Output the (X, Y) coordinate of the center of the cell containing the given text.  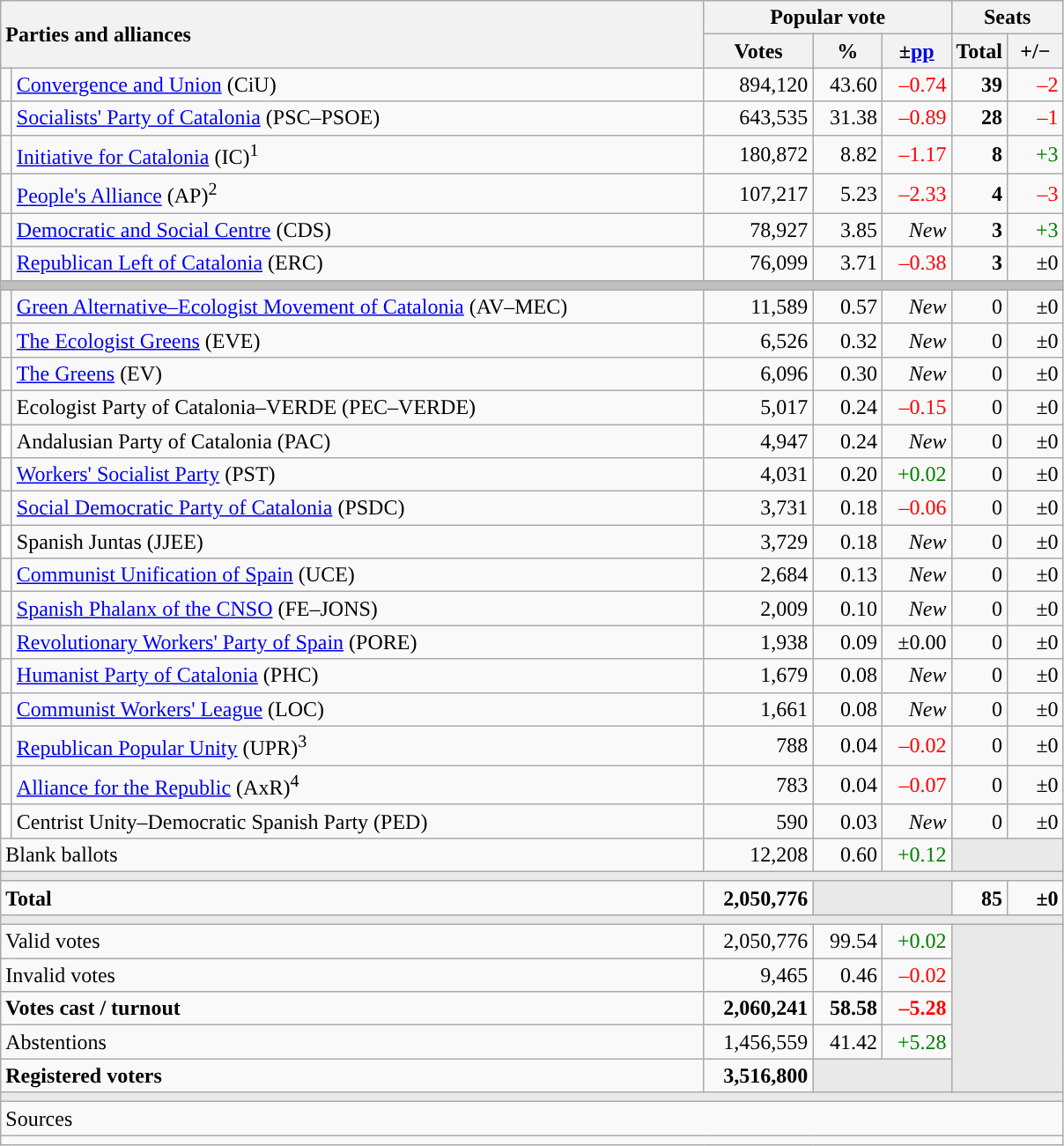
1,661 (758, 709)
Revolutionary Workers' Party of Spain (PORE) (358, 642)
Spanish Juntas (JJEE) (358, 542)
The Greens (EV) (358, 373)
1,679 (758, 676)
41.42 (847, 1042)
Ecologist Party of Catalonia–VERDE (PEC–VERDE) (358, 407)
0.32 (847, 340)
3,731 (758, 508)
Socialists' Party of Catalonia (PSC–PSOE) (358, 118)
Registered voters (352, 1076)
180,872 (758, 155)
4 (979, 194)
–0.74 (916, 85)
–0.38 (916, 263)
Centrist Unity–Democratic Spanish Party (PED) (358, 821)
2,009 (758, 609)
–1.17 (916, 155)
31.38 (847, 118)
–2 (1036, 85)
–0.07 (916, 786)
6,096 (758, 373)
–0.89 (916, 118)
11,589 (758, 307)
–0.15 (916, 407)
8.82 (847, 155)
99.54 (847, 942)
4,031 (758, 475)
+5.28 (916, 1042)
0.57 (847, 307)
0.60 (847, 854)
–1 (1036, 118)
% (847, 51)
Alliance for the Republic (AxR)4 (358, 786)
3.71 (847, 263)
Social Democratic Party of Catalonia (PSDC) (358, 508)
0.46 (847, 975)
28 (979, 118)
0.20 (847, 475)
Votes (758, 51)
Communist Workers' League (LOC) (358, 709)
0.10 (847, 609)
3,516,800 (758, 1076)
–2.33 (916, 194)
Communist Unification of Spain (UCE) (358, 575)
783 (758, 786)
Spanish Phalanx of the CNSO (FE–JONS) (358, 609)
–5.28 (916, 1009)
Green Alternative–Ecologist Movement of Catalonia (AV–MEC) (358, 307)
Popular vote (828, 18)
0.30 (847, 373)
Blank ballots (352, 854)
5,017 (758, 407)
±0.00 (916, 642)
107,217 (758, 194)
4,947 (758, 441)
2,060,241 (758, 1009)
Andalusian Party of Catalonia (PAC) (358, 441)
Humanist Party of Catalonia (PHC) (358, 676)
39 (979, 85)
Convergence and Union (CiU) (358, 85)
43.60 (847, 85)
Sources (532, 1119)
Parties and alliances (352, 34)
Democratic and Social Centre (CDS) (358, 230)
Initiative for Catalonia (IC)1 (358, 155)
0.03 (847, 821)
5.23 (847, 194)
1,456,559 (758, 1042)
0.13 (847, 575)
+/− (1036, 51)
12,208 (758, 854)
3.85 (847, 230)
788 (758, 745)
85 (979, 898)
Seats (1008, 18)
–3 (1036, 194)
2,684 (758, 575)
1,938 (758, 642)
People's Alliance (AP)2 (358, 194)
±pp (916, 51)
Workers' Socialist Party (PST) (358, 475)
0.09 (847, 642)
76,099 (758, 263)
–0.06 (916, 508)
Republican Left of Catalonia (ERC) (358, 263)
590 (758, 821)
The Ecologist Greens (EVE) (358, 340)
Republican Popular Unity (UPR)3 (358, 745)
9,465 (758, 975)
643,535 (758, 118)
78,927 (758, 230)
58.58 (847, 1009)
3,729 (758, 542)
Valid votes (352, 942)
894,120 (758, 85)
8 (979, 155)
+0.12 (916, 854)
6,526 (758, 340)
Abstentions (352, 1042)
Invalid votes (352, 975)
Votes cast / turnout (352, 1009)
